Output the (X, Y) coordinate of the center of the cell containing the given text.  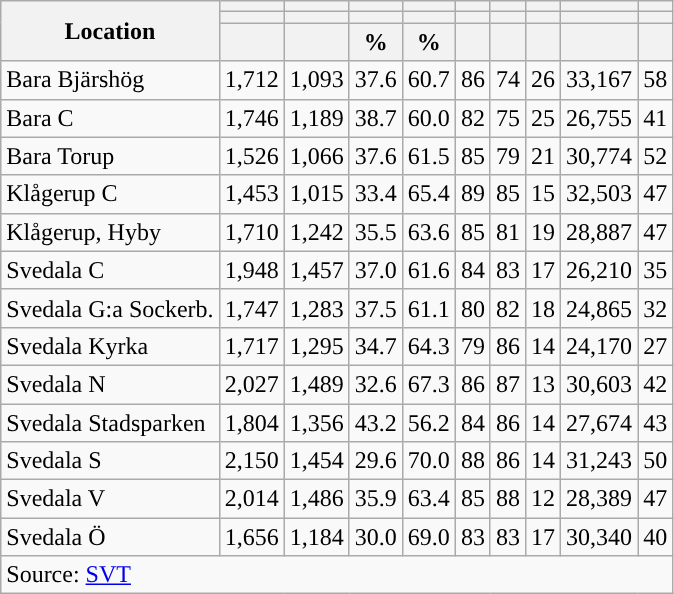
30,340 (600, 537)
38.7 (376, 118)
1,066 (316, 156)
1,093 (316, 80)
52 (656, 156)
74 (508, 80)
1,283 (316, 308)
40 (656, 537)
1,015 (316, 194)
2,014 (252, 499)
37.5 (376, 308)
65.4 (428, 194)
1,242 (316, 232)
61.1 (428, 308)
Source: SVT (337, 575)
28,887 (600, 232)
61.6 (428, 270)
1,189 (316, 118)
64.3 (428, 346)
Svedala S (110, 461)
Bara C (110, 118)
26 (542, 80)
42 (656, 384)
50 (656, 461)
25 (542, 118)
32,503 (600, 194)
1,457 (316, 270)
56.2 (428, 423)
1,712 (252, 80)
21 (542, 156)
1,454 (316, 461)
37.0 (376, 270)
24,170 (600, 346)
19 (542, 232)
81 (508, 232)
35 (656, 270)
33,167 (600, 80)
18 (542, 308)
Svedala Stadsparken (110, 423)
29.6 (376, 461)
Svedala Kyrka (110, 346)
28,389 (600, 499)
Location (110, 31)
24,865 (600, 308)
1,295 (316, 346)
1,717 (252, 346)
13 (542, 384)
Klågerup, Hyby (110, 232)
35.9 (376, 499)
1,804 (252, 423)
1,747 (252, 308)
87 (508, 384)
32 (656, 308)
1,710 (252, 232)
89 (472, 194)
1,184 (316, 537)
35.5 (376, 232)
31,243 (600, 461)
1,656 (252, 537)
67.3 (428, 384)
63.6 (428, 232)
70.0 (428, 461)
27,674 (600, 423)
1,486 (316, 499)
Svedala Ö (110, 537)
2,150 (252, 461)
75 (508, 118)
1,948 (252, 270)
43 (656, 423)
1,356 (316, 423)
69.0 (428, 537)
58 (656, 80)
1,746 (252, 118)
80 (472, 308)
34.7 (376, 346)
1,453 (252, 194)
Bara Bjärshög (110, 80)
Svedala C (110, 270)
1,489 (316, 384)
60.7 (428, 80)
15 (542, 194)
61.5 (428, 156)
2,027 (252, 384)
63.4 (428, 499)
60.0 (428, 118)
32.6 (376, 384)
30,603 (600, 384)
30,774 (600, 156)
43.2 (376, 423)
41 (656, 118)
Bara Torup (110, 156)
30.0 (376, 537)
27 (656, 346)
26,210 (600, 270)
Svedala N (110, 384)
1,526 (252, 156)
26,755 (600, 118)
Svedala G:a Sockerb. (110, 308)
Svedala V (110, 499)
33.4 (376, 194)
12 (542, 499)
Klågerup C (110, 194)
